Determine the [X, Y] coordinate at the center of the cell enclosing the given text.  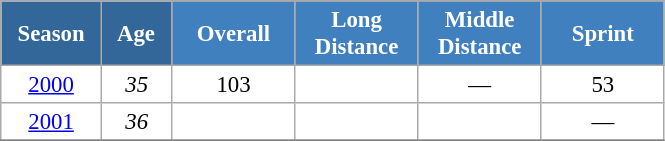
Age [136, 34]
53 [602, 85]
36 [136, 122]
Sprint [602, 34]
2001 [52, 122]
Middle Distance [480, 34]
Season [52, 34]
Long Distance [356, 34]
2000 [52, 85]
Overall [234, 34]
103 [234, 85]
35 [136, 85]
